From the cell containing the given text, extract its center point as [X, Y] coordinate. 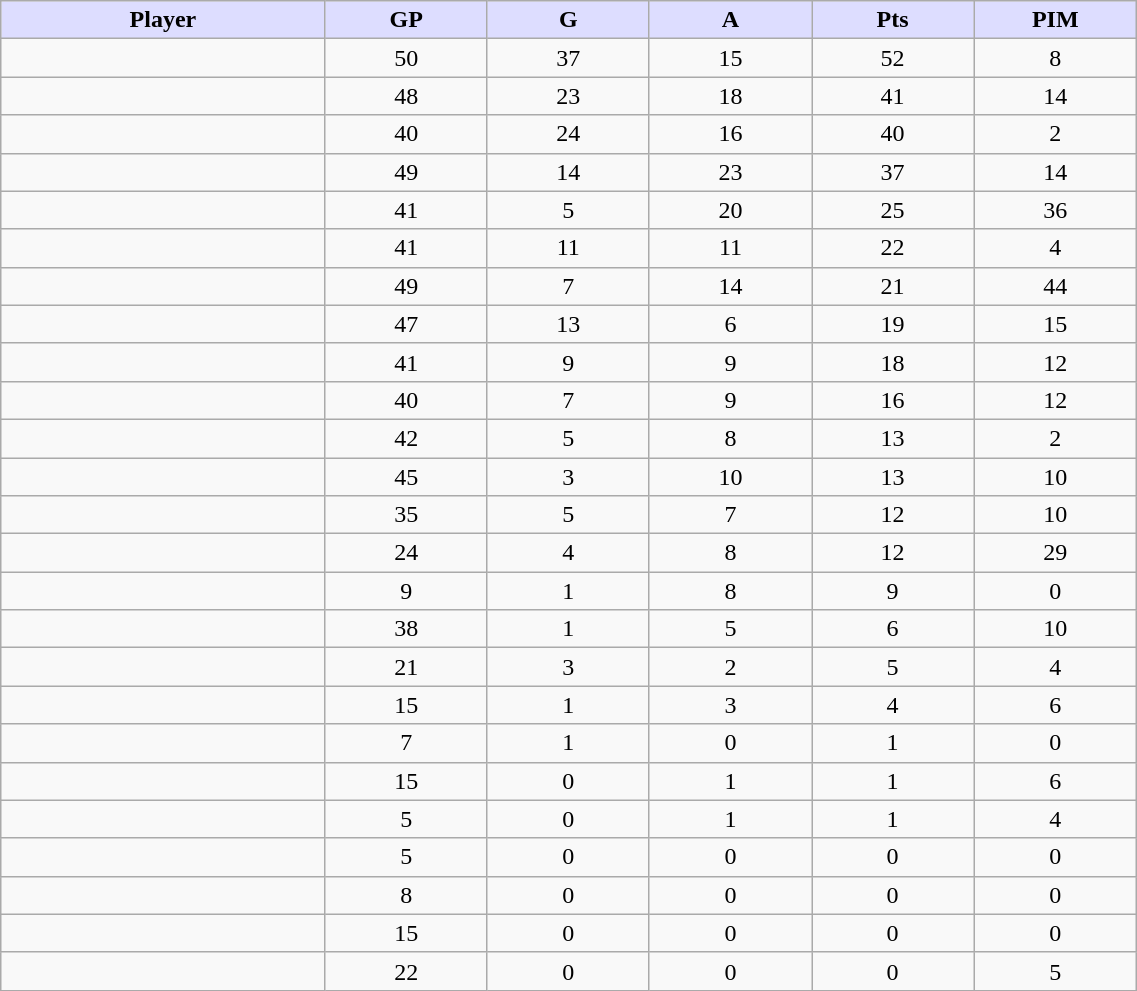
20 [730, 210]
42 [406, 438]
PIM [1056, 20]
50 [406, 58]
36 [1056, 210]
35 [406, 515]
Player [163, 20]
25 [893, 210]
38 [406, 629]
G [568, 20]
48 [406, 96]
A [730, 20]
19 [893, 324]
29 [1056, 553]
Pts [893, 20]
45 [406, 477]
44 [1056, 286]
52 [893, 58]
GP [406, 20]
47 [406, 324]
